Pinpoint the cell where the given text exists, returning its (X, Y) midpoint coordinate. 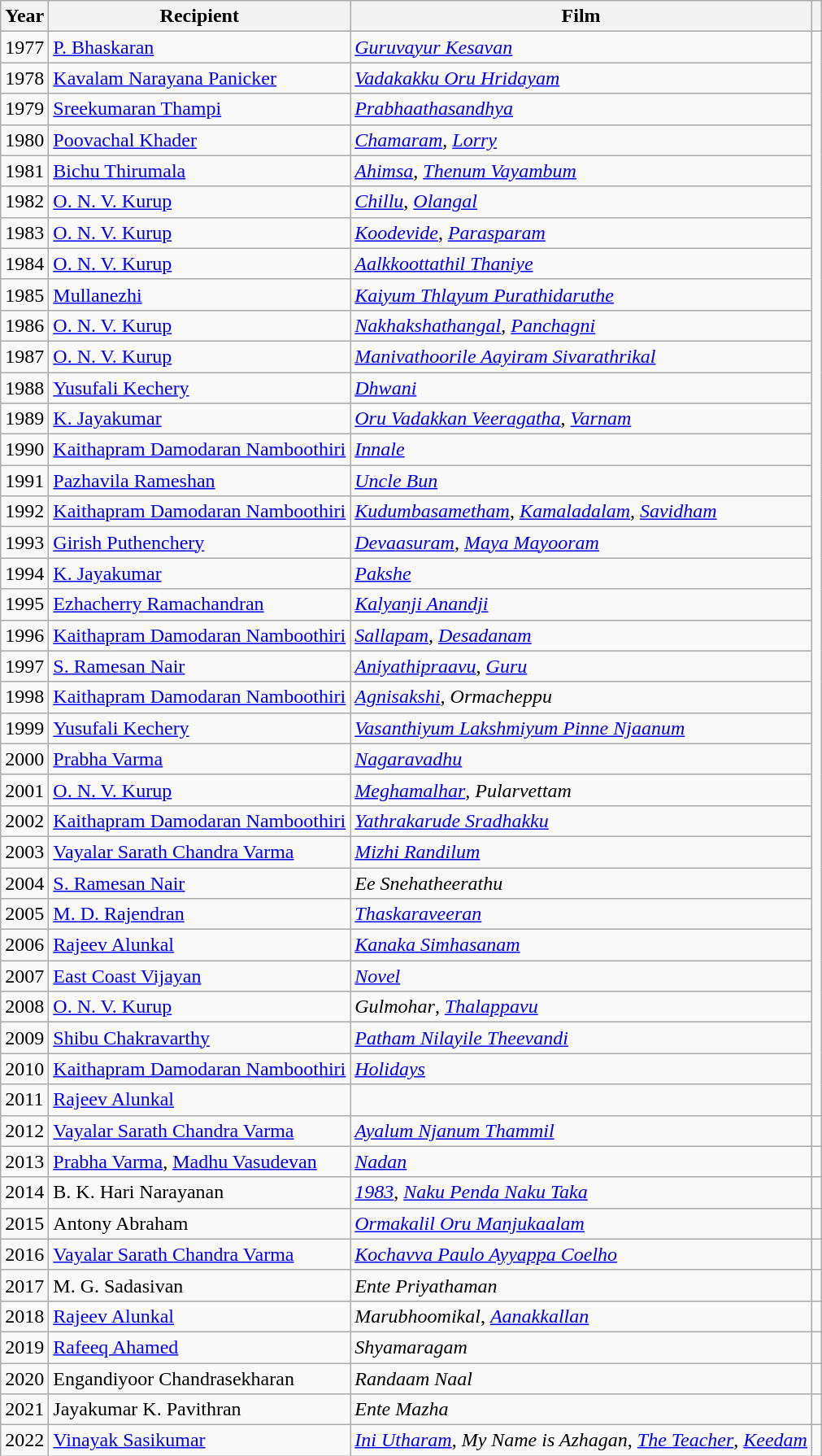
1983, Naku Penda Naku Taka (581, 1192)
Nadan (581, 1162)
M. G. Sadasivan (200, 1285)
East Coast Vijayan (200, 976)
2011 (24, 1100)
Shyamaragam (581, 1347)
1982 (24, 202)
2004 (24, 883)
Ente Priyathaman (581, 1285)
Ee Snehatheerathu (581, 883)
P. Bhaskaran (200, 47)
B. K. Hari Narayanan (200, 1192)
1997 (24, 666)
Year (24, 16)
2009 (24, 1038)
Ente Mazha (581, 1410)
Dhwani (581, 388)
2010 (24, 1069)
Ormakalil Oru Manjukaalam (581, 1223)
Gulmohar, Thalappavu (581, 1007)
2008 (24, 1007)
Kudumbasametham, Kamaladalam, Savidham (581, 512)
1991 (24, 481)
Oru Vadakkan Veeragatha, Varnam (581, 419)
Ezhacherry Ramachandran (200, 604)
Prabhaathasandhya (581, 109)
Kochavva Paulo Ayyappa Coelho (581, 1254)
1984 (24, 264)
Thaskaraveeran (581, 914)
1977 (24, 47)
Uncle Bun (581, 481)
M. D. Rajendran (200, 914)
1998 (24, 697)
Marubhoomikal, Aanakkallan (581, 1316)
Mullanezhi (200, 294)
1996 (24, 635)
Bichu Thirumala (200, 171)
Sallapam, Desadanam (581, 635)
Poovachal Khader (200, 140)
Nagaravadhu (581, 759)
Vinayak Sasikumar (200, 1441)
1983 (24, 233)
2016 (24, 1254)
1981 (24, 171)
Antony Abraham (200, 1223)
Sreekumaran Thampi (200, 109)
Ahimsa, Thenum Vayambum (581, 171)
2015 (24, 1223)
2005 (24, 914)
Aalkkoottathil Thaniye (581, 264)
Mizhi Randilum (581, 852)
Vasanthiyum Lakshmiyum Pinne Njaanum (581, 728)
Kanaka Simhasanam (581, 945)
2006 (24, 945)
Kalyanji Anandji (581, 604)
2021 (24, 1410)
Koodevide, Parasparam (581, 233)
2020 (24, 1379)
Novel (581, 976)
Engandiyoor Chandrasekharan (200, 1379)
Recipient (200, 16)
Prabha Varma, Madhu Vasudevan (200, 1162)
1995 (24, 604)
Prabha Varma (200, 759)
2022 (24, 1441)
2012 (24, 1131)
Devaasuram, Maya Mayooram (581, 543)
1985 (24, 294)
1993 (24, 543)
Yathrakarude Sradhakku (581, 821)
1987 (24, 356)
Holidays (581, 1069)
1989 (24, 419)
1980 (24, 140)
Rafeeq Ahamed (200, 1347)
Randaam Naal (581, 1379)
1992 (24, 512)
1990 (24, 450)
Ayalum Njanum Thammil (581, 1131)
Chamaram, Lorry (581, 140)
Shibu Chakravarthy (200, 1038)
Pazhavila Rameshan (200, 481)
2014 (24, 1192)
1979 (24, 109)
Kavalam Narayana Panicker (200, 78)
1999 (24, 728)
Ini Utharam, My Name is Azhagan, The Teacher, Keedam (581, 1441)
2002 (24, 821)
Chillu, Olangal (581, 202)
Kaiyum Thlayum Purathidaruthe (581, 294)
Manivathoorile Aayiram Sivarathrikal (581, 356)
Vadakakku Oru Hridayam (581, 78)
Pakshe (581, 573)
Girish Puthenchery (200, 543)
2017 (24, 1285)
2013 (24, 1162)
2001 (24, 790)
1978 (24, 78)
1988 (24, 388)
Agnisakshi, Ormacheppu (581, 697)
2000 (24, 759)
1986 (24, 325)
Meghamalhar, Pularvettam (581, 790)
Film (581, 16)
2019 (24, 1347)
1994 (24, 573)
Aniyathipraavu, Guru (581, 666)
Jayakumar K. Pavithran (200, 1410)
Patham Nilayile Theevandi (581, 1038)
Innale (581, 450)
2018 (24, 1316)
Guruvayur Kesavan (581, 47)
2003 (24, 852)
2007 (24, 976)
Nakhakshathangal, Panchagni (581, 325)
